Find where the given text appears and provide that cell's center as (X, Y) coordinate. 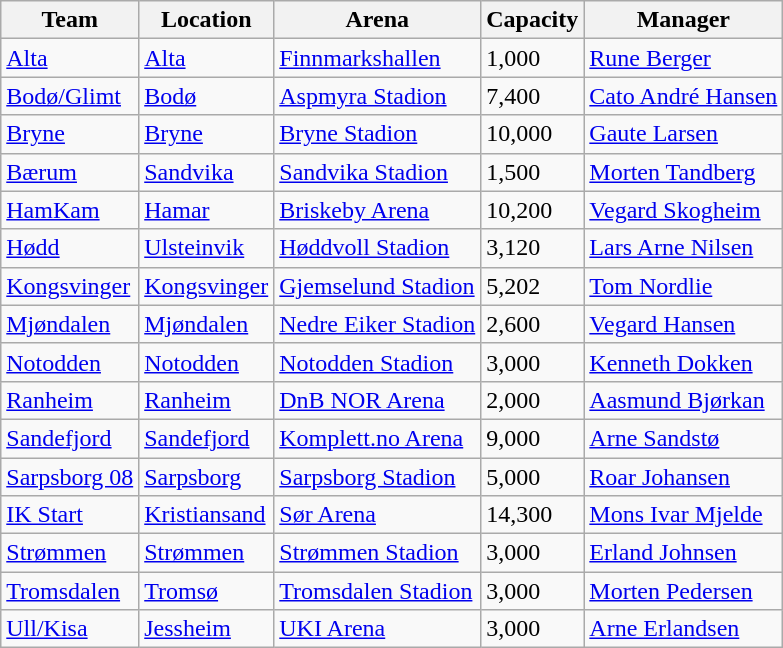
HamKam (70, 210)
14,300 (532, 515)
Manager (684, 20)
Notodden Stadion (378, 362)
Morten Pedersen (684, 591)
UKI Arena (378, 629)
2,600 (532, 324)
3,120 (532, 248)
Morten Tandberg (684, 172)
Ull/Kisa (70, 629)
Hødd (70, 248)
Sandvika (206, 172)
Lars Arne Nilsen (684, 248)
Jessheim (206, 629)
Aspmyra Stadion (378, 96)
10,200 (532, 210)
1,500 (532, 172)
Capacity (532, 20)
Erland Johnsen (684, 553)
Bodø (206, 96)
Nedre Eiker Stadion (378, 324)
9,000 (532, 438)
Gjemselund Stadion (378, 286)
Sarpsborg Stadion (378, 477)
DnB NOR Arena (378, 400)
Sarpsborg (206, 477)
Sandvika Stadion (378, 172)
Tromsdalen Stadion (378, 591)
Roar Johansen (684, 477)
Tromsø (206, 591)
10,000 (532, 134)
Bærum (70, 172)
Komplett.no Arena (378, 438)
Kristiansand (206, 515)
Arne Erlandsen (684, 629)
1,000 (532, 58)
Sør Arena (378, 515)
IK Start (70, 515)
Finnmarkshallen (378, 58)
Kenneth Dokken (684, 362)
5,000 (532, 477)
Arne Sandstø (684, 438)
Hamar (206, 210)
Briskeby Arena (378, 210)
5,202 (532, 286)
Tom Nordlie (684, 286)
Ulsteinvik (206, 248)
Gaute Larsen (684, 134)
Sarpsborg 08 (70, 477)
Vegard Hansen (684, 324)
Tromsdalen (70, 591)
Vegard Skogheim (684, 210)
2,000 (532, 400)
Bodø/Glimt (70, 96)
Strømmen Stadion (378, 553)
Mons Ivar Mjelde (684, 515)
Arena (378, 20)
Cato André Hansen (684, 96)
Location (206, 20)
Bryne Stadion (378, 134)
Rune Berger (684, 58)
Høddvoll Stadion (378, 248)
Team (70, 20)
7,400 (532, 96)
Aasmund Bjørkan (684, 400)
